Determine the (x, y) coordinate at the center of the cell enclosing the given text.  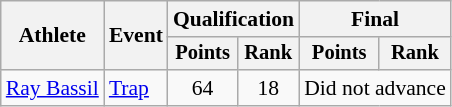
Event (136, 36)
Qualification (234, 19)
18 (268, 88)
Final (375, 19)
64 (202, 88)
Trap (136, 88)
Did not advance (375, 88)
Ray Bassil (52, 88)
Athlete (52, 36)
